Determine the (x, y) coordinate at the center of the cell enclosing the given text.  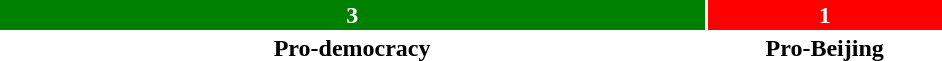
1 (824, 15)
3 (352, 15)
